Extract the (X, Y) coordinate from the center of the cell holding the provided text.  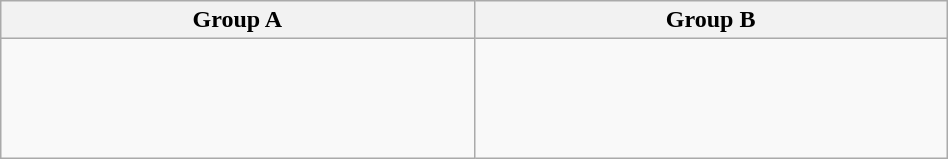
Group B (710, 20)
Group A (238, 20)
